Scan for the cell matching the given text and deliver its [X, Y] coordinate at center. 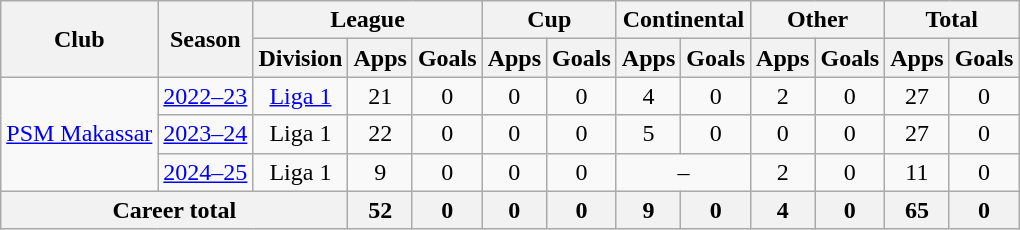
11 [917, 172]
Career total [174, 210]
Continental [683, 20]
21 [380, 96]
Cup [549, 20]
65 [917, 210]
52 [380, 210]
League [368, 20]
22 [380, 134]
Season [206, 39]
Club [80, 39]
5 [648, 134]
Total [952, 20]
2024–25 [206, 172]
2023–24 [206, 134]
Division [300, 58]
Other [818, 20]
2022–23 [206, 96]
– [683, 172]
PSM Makassar [80, 134]
